Scan for the cell matching the given text and deliver its (X, Y) coordinate at center. 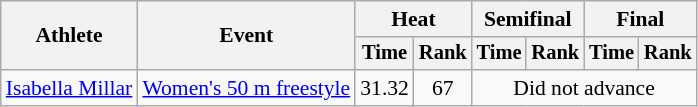
Event (246, 36)
Did not advance (584, 88)
31.32 (384, 88)
Isabella Millar (70, 88)
67 (443, 88)
Final (640, 19)
Semifinal (528, 19)
Heat (413, 19)
Athlete (70, 36)
Women's 50 m freestyle (246, 88)
